Determine the (X, Y) coordinate at the center of the cell enclosing the given text.  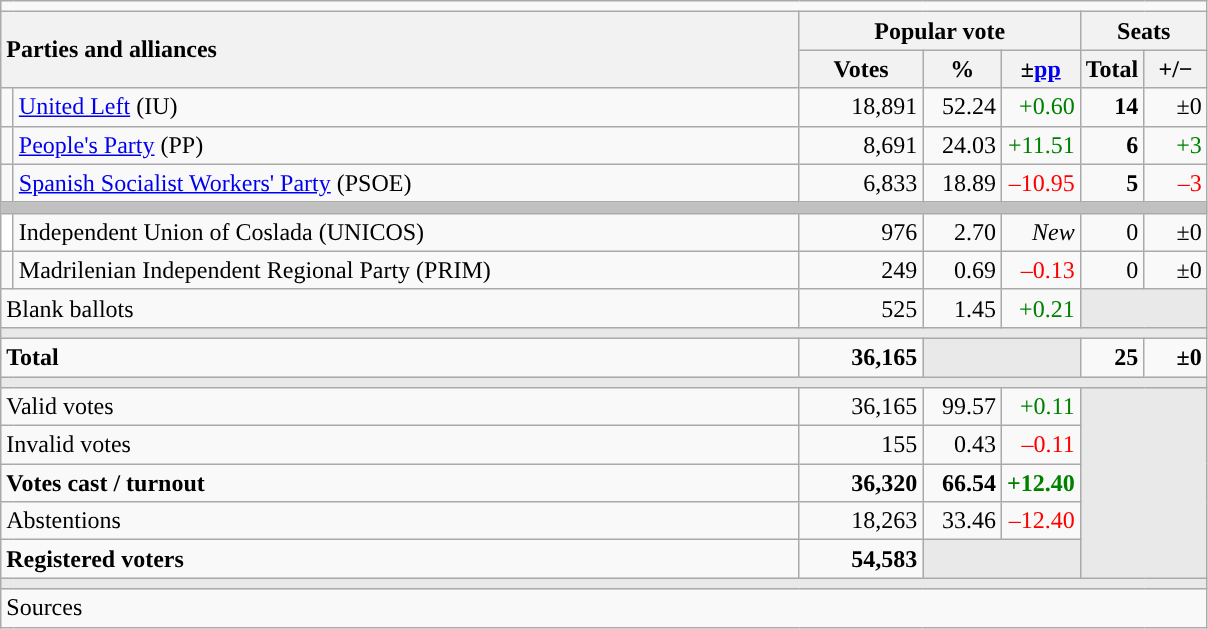
New (1040, 232)
976 (861, 232)
Invalid votes (400, 445)
2.70 (962, 232)
Popular vote (940, 31)
+0.11 (1040, 407)
Seats (1144, 31)
+3 (1176, 145)
+0.60 (1040, 107)
18,263 (861, 521)
14 (1112, 107)
54,583 (861, 559)
+11.51 (1040, 145)
155 (861, 445)
–10.95 (1040, 183)
0.69 (962, 270)
United Left (IU) (406, 107)
525 (861, 308)
24.03 (962, 145)
36,320 (861, 483)
–12.40 (1040, 521)
+0.21 (1040, 308)
±pp (1040, 69)
249 (861, 270)
–0.13 (1040, 270)
People's Party (PP) (406, 145)
% (962, 69)
18.89 (962, 183)
52.24 (962, 107)
Registered voters (400, 559)
Parties and alliances (400, 50)
Sources (604, 608)
Independent Union of Coslada (UNICOS) (406, 232)
Valid votes (400, 407)
+12.40 (1040, 483)
–3 (1176, 183)
+/− (1176, 69)
Madrilenian Independent Regional Party (PRIM) (406, 270)
Votes (861, 69)
0.43 (962, 445)
Spanish Socialist Workers' Party (PSOE) (406, 183)
6,833 (861, 183)
66.54 (962, 483)
99.57 (962, 407)
18,891 (861, 107)
25 (1112, 357)
–0.11 (1040, 445)
5 (1112, 183)
6 (1112, 145)
8,691 (861, 145)
33.46 (962, 521)
Abstentions (400, 521)
Votes cast / turnout (400, 483)
Blank ballots (400, 308)
1.45 (962, 308)
